Capture the cell that displays the provided text and extract its (x, y) central coordinate. 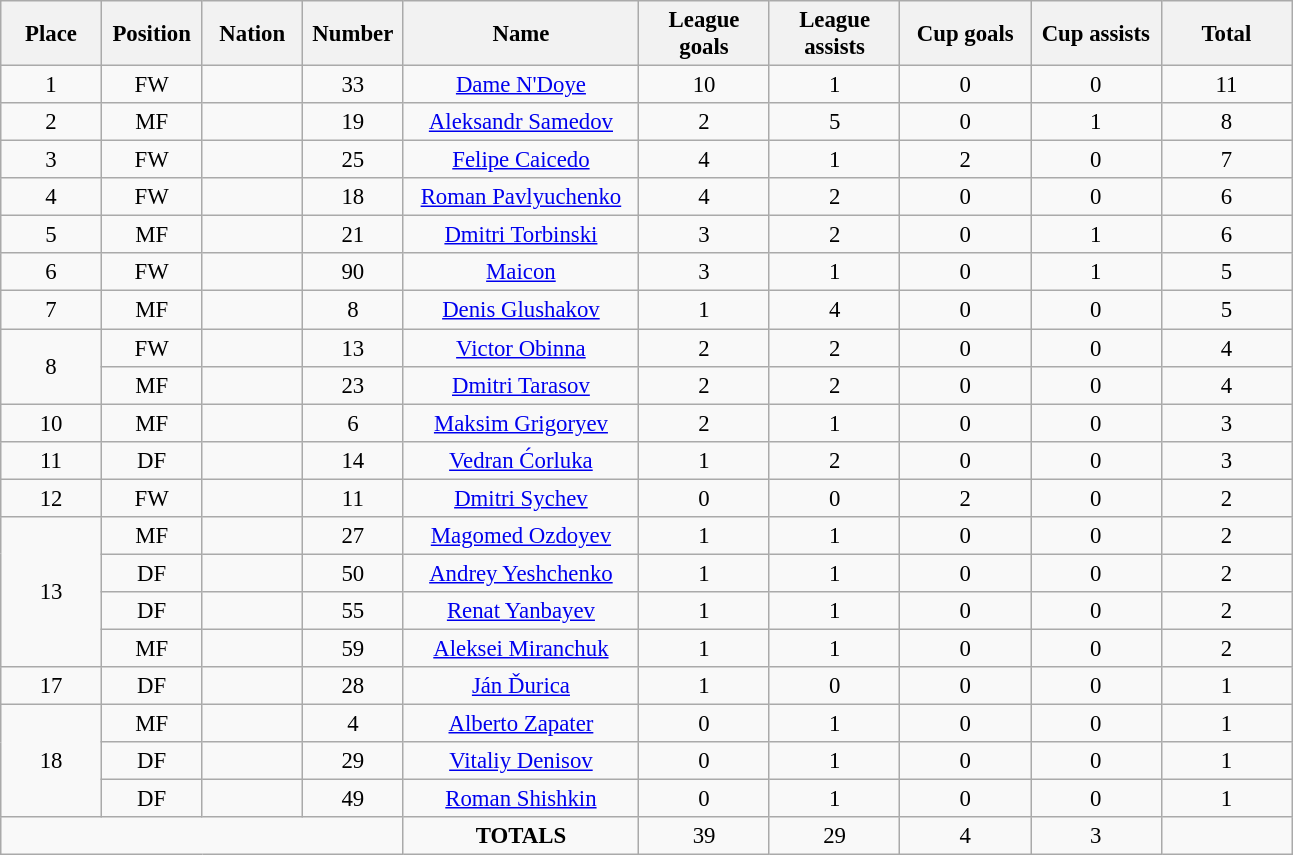
Felipe Caicedo (521, 160)
Name (521, 34)
55 (354, 611)
Vitaliy Denisov (521, 761)
21 (354, 235)
Renat Yanbayev (521, 611)
Dmitri Torbinski (521, 235)
Alberto Zapater (521, 724)
59 (354, 648)
Dmitri Tarasov (521, 385)
12 (52, 498)
19 (354, 122)
Number (354, 34)
Place (52, 34)
Dame N'Doye (521, 85)
Nation (252, 34)
Roman Shishkin (521, 799)
Ján Ďurica (521, 686)
Magomed Ozdoyev (521, 536)
Dmitri Sychev (521, 498)
Cup assists (1096, 34)
50 (354, 573)
Maksim Grigoryev (521, 423)
Denis Glushakov (521, 310)
Andrey Yeshchenko (521, 573)
Position (152, 34)
Victor Obinna (521, 348)
14 (354, 460)
Roman Pavlyuchenko (521, 197)
23 (354, 385)
17 (52, 686)
League goals (704, 34)
49 (354, 799)
28 (354, 686)
39 (704, 836)
Aleksei Miranchuk (521, 648)
TOTALS (521, 836)
Vedran Ćorluka (521, 460)
League assists (834, 34)
Maicon (521, 273)
25 (354, 160)
Total (1226, 34)
Aleksandr Samedov (521, 122)
Cup goals (966, 34)
27 (354, 536)
33 (354, 85)
90 (354, 273)
